Capture the cell that displays the provided text and extract its (X, Y) central coordinate. 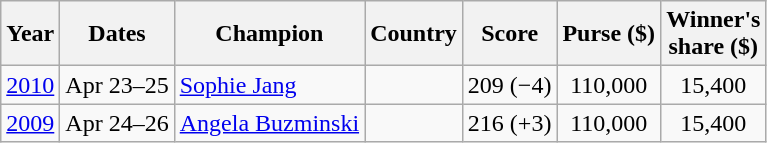
Year (30, 34)
Purse ($) (609, 34)
Apr 24–26 (117, 123)
2010 (30, 85)
209 (−4) (510, 85)
Apr 23–25 (117, 85)
Dates (117, 34)
Winner'sshare ($) (714, 34)
216 (+3) (510, 123)
Sophie Jang (269, 85)
Score (510, 34)
Country (414, 34)
Champion (269, 34)
Angela Buzminski (269, 123)
2009 (30, 123)
